Output the [X, Y] coordinate of the center of the cell containing the given text.  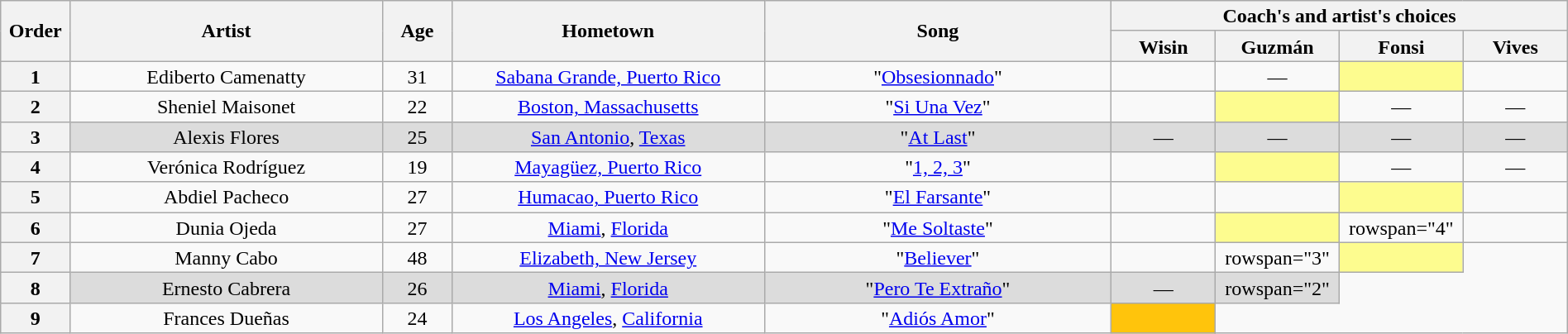
Abdiel Pacheco [227, 197]
Mayagüez, Puerto Rico [608, 167]
Order [36, 31]
26 [417, 288]
Hometown [608, 31]
2 [36, 106]
19 [417, 167]
Ernesto Cabrera [227, 288]
rowspan="4" [1401, 228]
Boston, Massachusetts [608, 106]
8 [36, 288]
Guzmán [1278, 46]
"Pero Te Extraño" [938, 288]
rowspan="2" [1278, 288]
Ediberto Camenatty [227, 76]
"At Last" [938, 137]
"1, 2, 3" [938, 167]
22 [417, 106]
rowspan="3" [1278, 258]
5 [36, 197]
Dunia Ojeda [227, 228]
Vives [1515, 46]
7 [36, 258]
Sheniel Maisonet [227, 106]
Sabana Grande, Puerto Rico [608, 76]
"El Farsante" [938, 197]
Humacao, Puerto Rico [608, 197]
31 [417, 76]
Fonsi [1401, 46]
"Obsesionnado" [938, 76]
3 [36, 137]
48 [417, 258]
Age [417, 31]
Wisin [1164, 46]
24 [417, 317]
San Antonio, Texas [608, 137]
"Adiós Amor" [938, 317]
Coach's and artist's choices [1340, 17]
"Believer" [938, 258]
Song [938, 31]
9 [36, 317]
Elizabeth, New Jersey [608, 258]
Frances Dueñas [227, 317]
25 [417, 137]
Alexis Flores [227, 137]
6 [36, 228]
Los Angeles, California [608, 317]
4 [36, 167]
"Si Una Vez" [938, 106]
1 [36, 76]
Artist [227, 31]
Manny Cabo [227, 258]
Verónica Rodríguez [227, 167]
"Me Soltaste" [938, 228]
